Determine the (X, Y) coordinate at the center of the cell enclosing the given text.  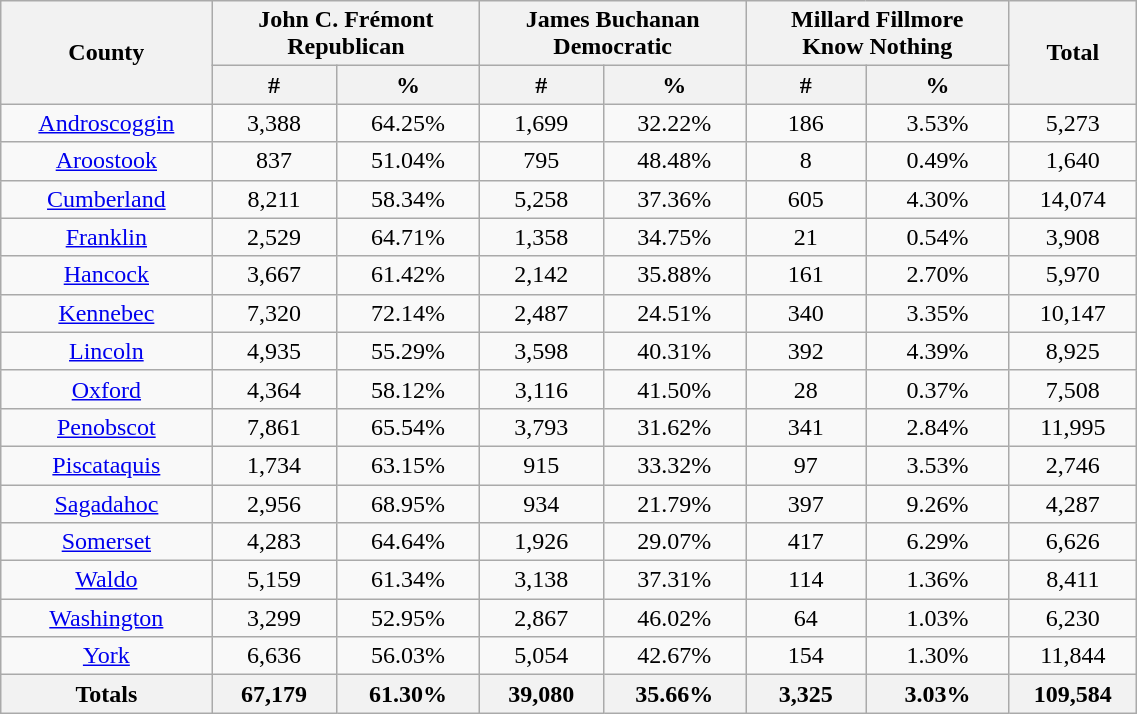
3,116 (542, 389)
42.67% (674, 656)
6,626 (1073, 542)
1.30% (938, 656)
4,287 (1073, 503)
8,411 (1073, 580)
Kennebec (106, 313)
5,273 (1073, 123)
33.32% (674, 465)
14,074 (1073, 199)
11,995 (1073, 427)
2.84% (938, 427)
392 (806, 351)
3,325 (806, 694)
97 (806, 465)
7,861 (274, 427)
Total (1073, 52)
Androscoggin (106, 123)
Penobscot (106, 427)
63.15% (408, 465)
8,925 (1073, 351)
8,211 (274, 199)
61.42% (408, 275)
605 (806, 199)
4.39% (938, 351)
40.31% (674, 351)
56.03% (408, 656)
52.95% (408, 618)
109,584 (1073, 694)
3,908 (1073, 237)
46.02% (674, 618)
31.62% (674, 427)
Waldo (106, 580)
3,138 (542, 580)
67,179 (274, 694)
4.30% (938, 199)
61.30% (408, 694)
24.51% (674, 313)
61.34% (408, 580)
21.79% (674, 503)
2,956 (274, 503)
2.70% (938, 275)
4,364 (274, 389)
York (106, 656)
915 (542, 465)
1,734 (274, 465)
0.54% (938, 237)
1,640 (1073, 161)
5,258 (542, 199)
4,283 (274, 542)
5,054 (542, 656)
37.31% (674, 580)
John C. FrémontRepublican (346, 34)
35.66% (674, 694)
Oxford (106, 389)
58.34% (408, 199)
Lincoln (106, 351)
64.71% (408, 237)
68.95% (408, 503)
154 (806, 656)
1,358 (542, 237)
1.36% (938, 580)
3,598 (542, 351)
3,667 (274, 275)
5,159 (274, 580)
7,508 (1073, 389)
3.35% (938, 313)
3,388 (274, 123)
341 (806, 427)
2,746 (1073, 465)
2,142 (542, 275)
Hancock (106, 275)
55.29% (408, 351)
37.36% (674, 199)
51.04% (408, 161)
Totals (106, 694)
934 (542, 503)
Somerset (106, 542)
48.48% (674, 161)
2,867 (542, 618)
340 (806, 313)
161 (806, 275)
6.29% (938, 542)
0.37% (938, 389)
837 (274, 161)
41.50% (674, 389)
10,147 (1073, 313)
186 (806, 123)
64.64% (408, 542)
4,935 (274, 351)
9.26% (938, 503)
2,529 (274, 237)
28 (806, 389)
2,487 (542, 313)
35.88% (674, 275)
64 (806, 618)
Washington (106, 618)
29.07% (674, 542)
James BuchananDemocratic (613, 34)
417 (806, 542)
65.54% (408, 427)
5,970 (1073, 275)
Aroostook (106, 161)
0.49% (938, 161)
58.12% (408, 389)
Franklin (106, 237)
11,844 (1073, 656)
6,636 (274, 656)
Piscataquis (106, 465)
64.25% (408, 123)
32.22% (674, 123)
6,230 (1073, 618)
3,793 (542, 427)
114 (806, 580)
39,080 (542, 694)
Cumberland (106, 199)
3.03% (938, 694)
1,926 (542, 542)
8 (806, 161)
21 (806, 237)
Sagadahoc (106, 503)
795 (542, 161)
7,320 (274, 313)
County (106, 52)
1.03% (938, 618)
3,299 (274, 618)
397 (806, 503)
1,699 (542, 123)
72.14% (408, 313)
34.75% (674, 237)
Millard FillmoreKnow Nothing (878, 34)
